Scan for the cell matching the given text and deliver its [X, Y] coordinate at center. 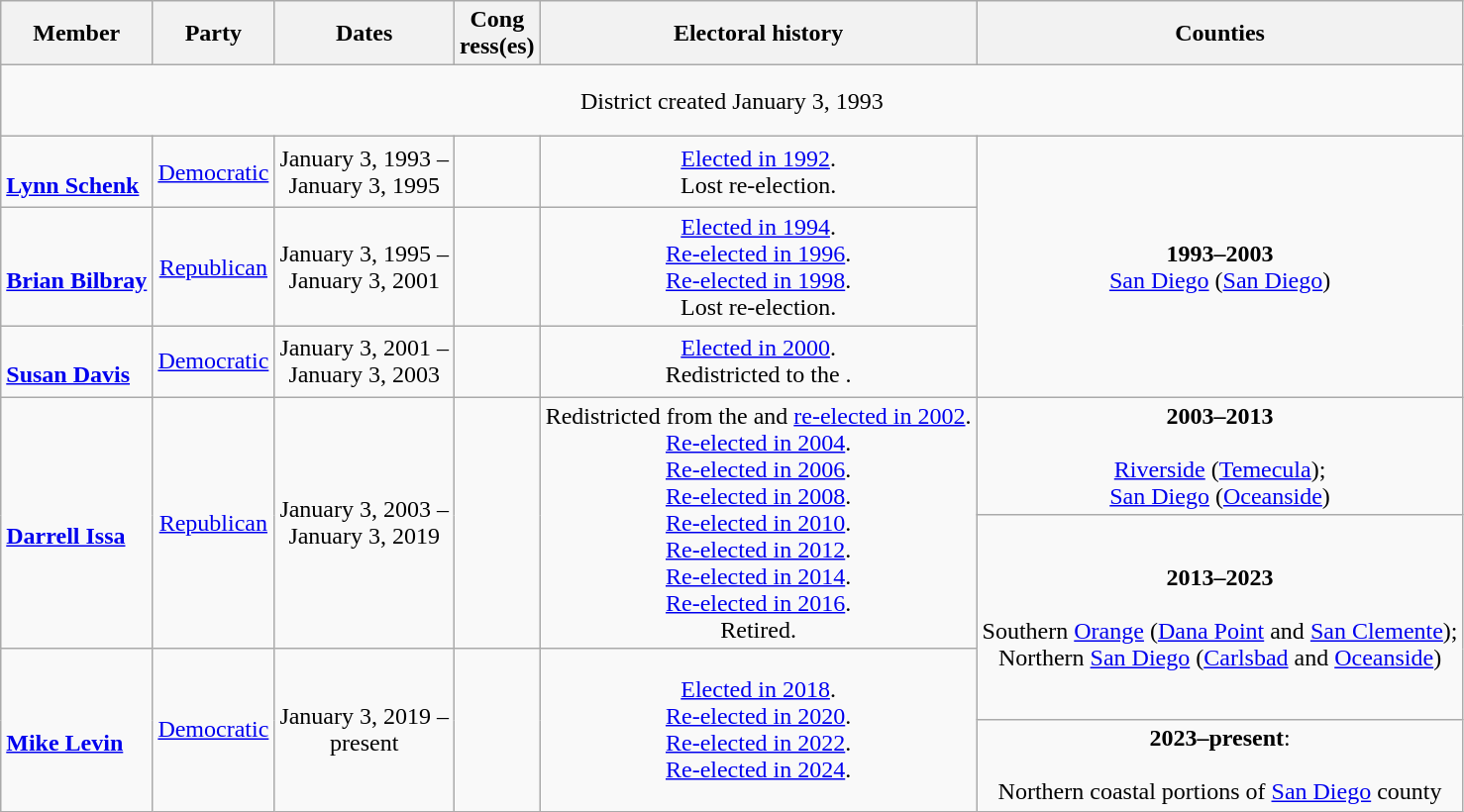
January 3, 2003 –January 3, 2019 [365, 523]
January 3, 2001 –January 3, 2003 [365, 361]
January 3, 1995 –January 3, 2001 [365, 267]
District created January 3, 1993 [732, 101]
Counties [1220, 34]
Elected in 2000. Redistricted to the . [759, 361]
1993–2003San Diego (San Diego) [1220, 267]
2003–2013Riverside (Temecula);San Diego (Oceanside) [1220, 456]
2023–present:Northern coastal portions of San Diego county [1220, 765]
Electoral history [759, 34]
Susan Davis [77, 361]
Member [77, 34]
2013–2023Southern Orange (Dana Point and San Clemente);Northern San Diego (Carlsbad and Oceanside) [1220, 618]
Congress(es) [497, 34]
Elected in 1994.Re-elected in 1996.Re-elected in 1998.Lost re-election. [759, 267]
Elected in 1992.Lost re-election. [759, 172]
Brian Bilbray [77, 267]
Darrell Issa [77, 523]
January 3, 2019 –present [365, 730]
January 3, 1993 –January 3, 1995 [365, 172]
Dates [365, 34]
Mike Levin [77, 730]
Party [214, 34]
Lynn Schenk [77, 172]
Elected in 2018.Re-elected in 2020.Re-elected in 2022.Re-elected in 2024. [759, 730]
